Locate the cell with the specified text and output its (x, y) center coordinate. 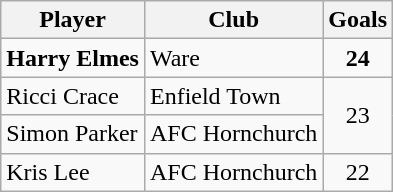
Player (73, 20)
Kris Lee (73, 172)
Harry Elmes (73, 58)
24 (358, 58)
Goals (358, 20)
22 (358, 172)
23 (358, 115)
Ricci Crace (73, 96)
Ware (233, 58)
Club (233, 20)
Enfield Town (233, 96)
Simon Parker (73, 134)
